Return the (x, y) coordinate for the center point of the cell that contains the specified text.  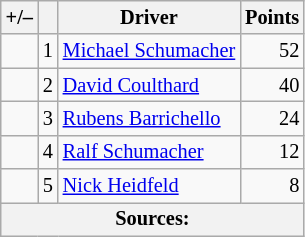
12 (272, 152)
Points (272, 17)
+/– (20, 17)
Nick Heidfeld (149, 186)
Driver (149, 17)
8 (272, 186)
Michael Schumacher (149, 51)
3 (48, 118)
Ralf Schumacher (149, 152)
Rubens Barrichello (149, 118)
1 (48, 51)
52 (272, 51)
4 (48, 152)
5 (48, 186)
David Coulthard (149, 85)
24 (272, 118)
40 (272, 85)
Sources: (152, 219)
2 (48, 85)
